Pinpoint the cell where the given text exists, returning its [x, y] midpoint coordinate. 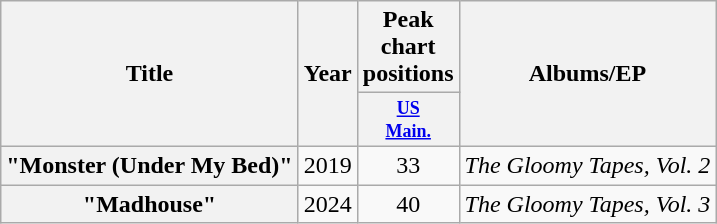
The Gloomy Tapes, Vol. 2 [588, 165]
"Monster (Under My Bed)" [150, 165]
USMain. [408, 120]
Albums/EP [588, 74]
Title [150, 74]
Year [328, 74]
Peak chart positions [408, 47]
2019 [328, 165]
33 [408, 165]
"Madhouse" [150, 204]
40 [408, 204]
The Gloomy Tapes, Vol. 3 [588, 204]
2024 [328, 204]
